Extract the (X, Y) coordinate from the center of the cell holding the provided text.  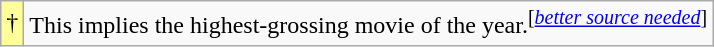
This implies the highest-grossing movie of the year.[better source needed] (368, 24)
† (12, 24)
